For the text-containing cell, return its midpoint in [x, y] coordinate format. 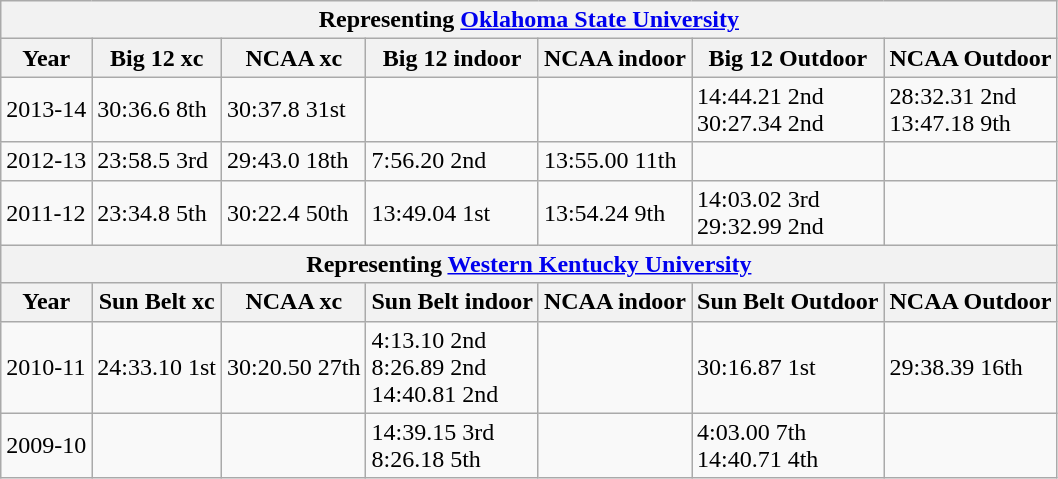
30:22.4 50th [294, 212]
14:39.15 3rd8:26.18 5th [452, 446]
Representing Oklahoma State University [529, 20]
2010-11 [46, 367]
30:16.87 1st [788, 367]
Big 12 Outdoor [788, 58]
30:37.8 31st [294, 110]
14:03.02 3rd29:32.99 2nd [788, 212]
14:44.21 2nd30:27.34 2nd [788, 110]
Big 12 indoor [452, 58]
29:43.0 18th [294, 161]
Big 12 xc [157, 58]
Sun Belt xc [157, 302]
29:38.39 16th [970, 367]
2009-10 [46, 446]
13:54.24 9th [614, 212]
Sun Belt Outdoor [788, 302]
23:58.5 3rd [157, 161]
13:49.04 1st [452, 212]
13:55.00 11th [614, 161]
Sun Belt indoor [452, 302]
4:03.00 7th14:40.71 4th [788, 446]
2013-14 [46, 110]
24:33.10 1st [157, 367]
30:20.50 27th [294, 367]
4:13.10 2nd8:26.89 2nd14:40.81 2nd [452, 367]
2012-13 [46, 161]
2011-12 [46, 212]
23:34.8 5th [157, 212]
7:56.20 2nd [452, 161]
Representing Western Kentucky University [529, 264]
28:32.31 2nd13:47.18 9th [970, 110]
30:36.6 8th [157, 110]
